Provide the [X, Y] coordinate of the cell's center where the given text is located.  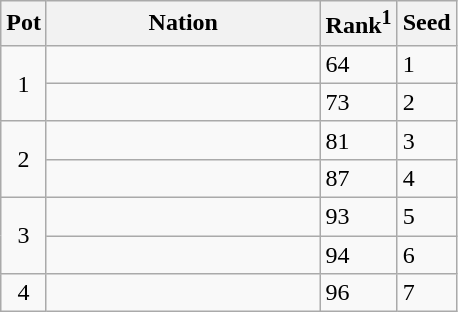
93 [358, 217]
96 [358, 293]
Rank1 [358, 24]
5 [426, 217]
81 [358, 140]
94 [358, 255]
87 [358, 178]
6 [426, 255]
73 [358, 102]
Seed [426, 24]
64 [358, 64]
7 [426, 293]
Pot [24, 24]
Nation [183, 24]
